Locate the cell with the specified text and output its [x, y] center coordinate. 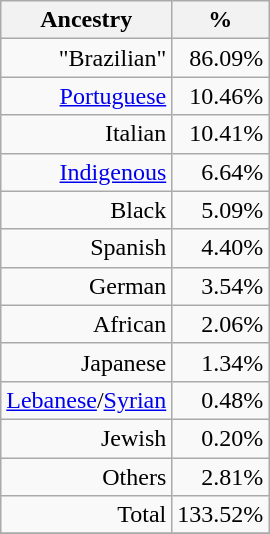
Japanese [86, 362]
Portuguese [86, 96]
Ancestry [86, 20]
Black [86, 210]
2.06% [220, 324]
Lebanese/Syrian [86, 400]
Italian [86, 134]
133.52% [220, 515]
Jewish [86, 438]
Total [86, 515]
Indigenous [86, 172]
African [86, 324]
10.46% [220, 96]
1.34% [220, 362]
86.09% [220, 58]
German [86, 286]
4.40% [220, 248]
Spanish [86, 248]
Others [86, 477]
2.81% [220, 477]
3.54% [220, 286]
10.41% [220, 134]
0.20% [220, 438]
% [220, 20]
6.64% [220, 172]
"Brazilian" [86, 58]
5.09% [220, 210]
0.48% [220, 400]
